Provide the (X, Y) coordinate of the cell's center where the given text is located.  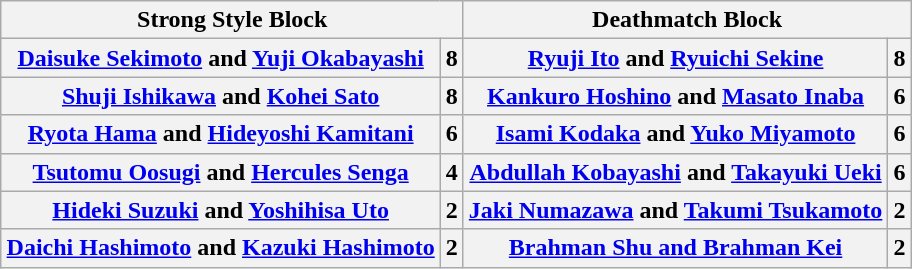
Tsutomu Oosugi and Hercules Senga (220, 172)
Daichi Hashimoto and Kazuki Hashimoto (220, 248)
Brahman Shu and Brahman Kei (676, 248)
Jaki Numazawa and Takumi Tsukamoto (676, 210)
Strong Style Block (232, 20)
Deathmatch Block (687, 20)
Isami Kodaka and Yuko Miyamoto (676, 134)
Kankuro Hoshino and Masato Inaba (676, 96)
4 (452, 172)
Daisuke Sekimoto and Yuji Okabayashi (220, 58)
Shuji Ishikawa and Kohei Sato (220, 96)
Abdullah Kobayashi and Takayuki Ueki (676, 172)
Ryuji Ito and Ryuichi Sekine (676, 58)
Hideki Suzuki and Yoshihisa Uto (220, 210)
Ryota Hama and Hideyoshi Kamitani (220, 134)
